Output the [x, y] coordinate of the center of the cell containing the given text.  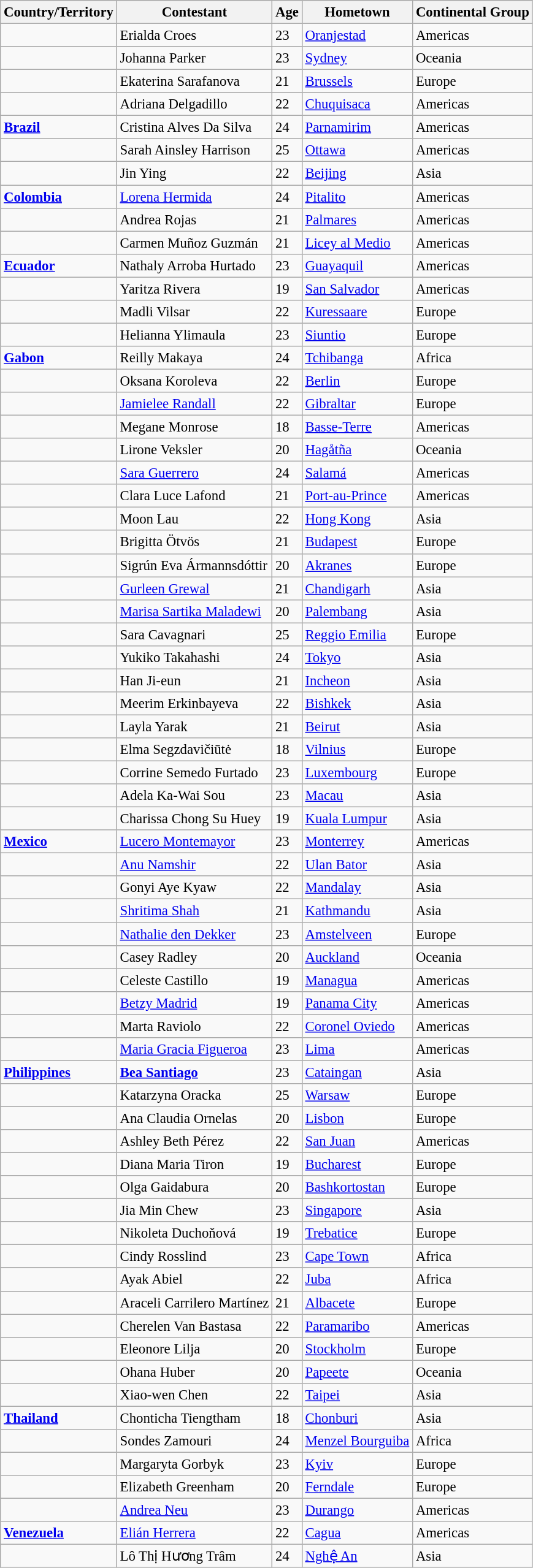
Colombia [59, 197]
Bucharest [357, 1165]
Moon Lau [194, 519]
Elián Herrera [194, 1533]
Lucero Montemayor [194, 842]
Oksana Koroleva [194, 381]
Licey al Medio [357, 243]
Meerim Erkinbayeva [194, 704]
Bashkortostan [357, 1187]
Juba [357, 1280]
Sara Guerrero [194, 473]
Marta Raviolo [194, 1026]
Hagåtña [357, 450]
Lima [357, 1049]
Madli Vilsar [194, 312]
Kathmandu [357, 911]
Andrea Rojas [194, 219]
Sarah Ainsley Harrison [194, 150]
Basse-Terre [357, 427]
Vilnius [357, 750]
Salamá [357, 473]
Cape Town [357, 1257]
Pitalito [357, 197]
Ulan Bator [357, 865]
Olga Gaidabura [194, 1187]
Philippines [59, 1072]
Adriana Delgadillo [194, 104]
Brigitta Ötvös [194, 542]
Lisbon [357, 1118]
Helianna Ylimaula [194, 335]
Bea Santiago [194, 1072]
Luxembourg [357, 773]
Jia Min Chew [194, 1211]
Yukiko Takahashi [194, 658]
Tchibanga [357, 358]
Contestant [194, 12]
Adela Ka-Wai Sou [194, 796]
Layla Yarak [194, 726]
Trebatice [357, 1233]
Singapore [357, 1211]
Ana Claudia Ornelas [194, 1118]
Hometown [357, 12]
Budapest [357, 542]
Yaritza Rivera [194, 289]
Durango [357, 1510]
Coronel Oviedo [357, 1026]
Tokyo [357, 658]
Nathaly Arroba Hurtado [194, 265]
Gibraltar [357, 404]
Katarzyna Oracka [194, 1095]
Ekaterina Sarafanova [194, 82]
Cherelen Van Bastasa [194, 1326]
Nghệ An [357, 1556]
Nathalie den Dekker [194, 934]
Han Ji-eun [194, 680]
Elma Segzdavičiūtė [194, 750]
Parnamirim [357, 127]
Oranjestad [357, 36]
Celeste Castillo [194, 980]
Brussels [357, 82]
Jin Ying [194, 173]
Albacete [357, 1303]
Ferndale [357, 1487]
Lorena Hermida [194, 197]
Bishkek [357, 704]
Shritima Shah [194, 911]
Reilly Makaya [194, 358]
Casey Radley [194, 957]
Palmares [357, 219]
Chandigarh [357, 588]
Panama City [357, 1003]
San Juan [357, 1141]
Mexico [59, 842]
Ashley Beth Pérez [194, 1141]
Corrine Semedo Furtado [194, 773]
Ayak Abiel [194, 1280]
Chonburi [357, 1418]
Venezuela [59, 1533]
Sydney [357, 58]
Gabon [59, 358]
Hong Kong [357, 519]
Brazil [59, 127]
Ecuador [59, 265]
Thailand [59, 1418]
Monterrey [357, 842]
Cristina Alves Da Silva [194, 127]
Kyiv [357, 1464]
Clara Luce Lafond [194, 496]
Chonticha Tiengtham [194, 1418]
Beijing [357, 173]
Carmen Muñoz Guzmán [194, 243]
Kuressaare [357, 312]
Gonyi Aye Kyaw [194, 888]
Siuntio [357, 335]
Andrea Neu [194, 1510]
Charissa Chong Su Huey [194, 819]
Managua [357, 980]
Sondes Zamouri [194, 1441]
Ohana Huber [194, 1372]
Berlin [357, 381]
Gurleen Grewal [194, 588]
Country/Territory [59, 12]
Incheon [357, 680]
Guayaquil [357, 265]
Maria Gracia Figueroa [194, 1049]
Amstelveen [357, 934]
Marisa Sartika Maladewi [194, 611]
Continental Group [473, 12]
San Salvador [357, 289]
Erialda Croes [194, 36]
Warsaw [357, 1095]
Akranes [357, 565]
Auckland [357, 957]
Xiao-wen Chen [194, 1395]
Anu Namshir [194, 865]
Megane Monrose [194, 427]
Macau [357, 796]
Nikoleta Duchoňová [194, 1233]
Margaryta Gorbyk [194, 1464]
Beirut [357, 726]
Cataingan [357, 1072]
Ottawa [357, 150]
Betzy Madrid [194, 1003]
Kuala Lumpur [357, 819]
Lô Thị Hương Trâm [194, 1556]
Lirone Veksler [194, 450]
Reggio Emilia [357, 634]
Paramaribo [357, 1326]
Eleonore Lilja [194, 1349]
Papeete [357, 1372]
Menzel Bourguiba [357, 1441]
Cindy Rosslind [194, 1257]
Port-au-Prince [357, 496]
Age [287, 12]
Palembang [357, 611]
Taipei [357, 1395]
Araceli Carrilero Martínez [194, 1303]
Stockholm [357, 1349]
Sara Cavagnari [194, 634]
Mandalay [357, 888]
Jamielee Randall [194, 404]
Cagua [357, 1533]
Chuquisaca [357, 104]
Sigrún Eva Ármannsdóttir [194, 565]
Johanna Parker [194, 58]
Elizabeth Greenham [194, 1487]
Diana Maria Tiron [194, 1165]
